Provide the [X, Y] coordinate of the cell's center where the given text is located.  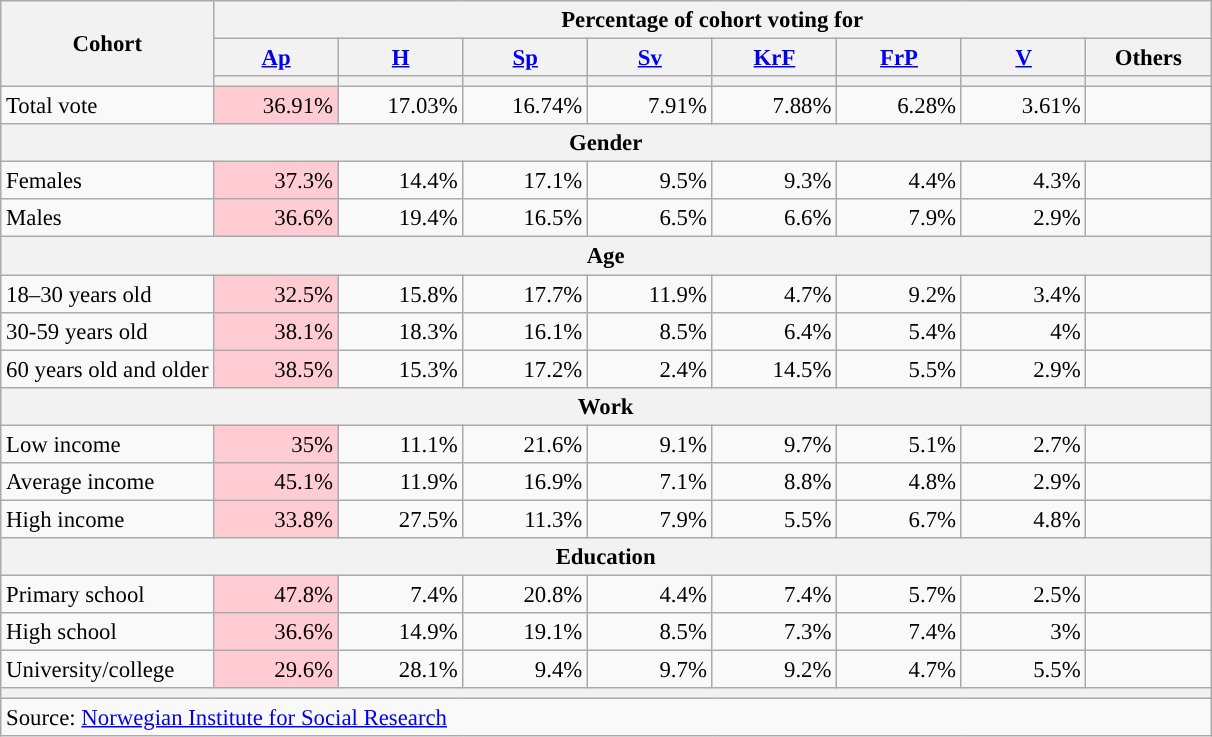
3.61% [1024, 106]
5.7% [900, 594]
High school [108, 632]
KrF [774, 58]
Others [1148, 58]
High income [108, 519]
Ap [276, 58]
7.91% [650, 106]
11.1% [400, 444]
45.1% [276, 482]
H [400, 58]
Low income [108, 444]
20.8% [526, 594]
17.7% [526, 294]
17.03% [400, 106]
8.8% [774, 482]
30-59 years old [108, 331]
16.74% [526, 106]
V [1024, 58]
16.9% [526, 482]
Total vote [108, 106]
2.5% [1024, 594]
Source: Norwegian Institute for Social Research [606, 718]
36.91% [276, 106]
Sv [650, 58]
37.3% [276, 181]
7.1% [650, 482]
Males [108, 219]
6.6% [774, 219]
47.8% [276, 594]
11.3% [526, 519]
33.8% [276, 519]
15.3% [400, 369]
21.6% [526, 444]
FrP [900, 58]
Primary school [108, 594]
19.4% [400, 219]
18.3% [400, 331]
17.2% [526, 369]
32.5% [276, 294]
2.4% [650, 369]
15.8% [400, 294]
Age [606, 256]
Work [606, 406]
6.5% [650, 219]
4.3% [1024, 181]
5.1% [900, 444]
Gender [606, 143]
9.3% [774, 181]
Percentage of cohort voting for [712, 20]
Sp [526, 58]
27.5% [400, 519]
16.1% [526, 331]
6.4% [774, 331]
14.9% [400, 632]
3% [1024, 632]
14.5% [774, 369]
17.1% [526, 181]
38.5% [276, 369]
28.1% [400, 670]
6.28% [900, 106]
19.1% [526, 632]
5.4% [900, 331]
35% [276, 444]
16.5% [526, 219]
Females [108, 181]
29.6% [276, 670]
7.88% [774, 106]
38.1% [276, 331]
9.1% [650, 444]
7.3% [774, 632]
Education [606, 557]
Cohort [108, 44]
2.7% [1024, 444]
3.4% [1024, 294]
University/college [108, 670]
Average income [108, 482]
60 years old and older [108, 369]
18–30 years old [108, 294]
9.5% [650, 181]
14.4% [400, 181]
9.4% [526, 670]
6.7% [900, 519]
4% [1024, 331]
